Locate the cell with the specified text and output its (x, y) center coordinate. 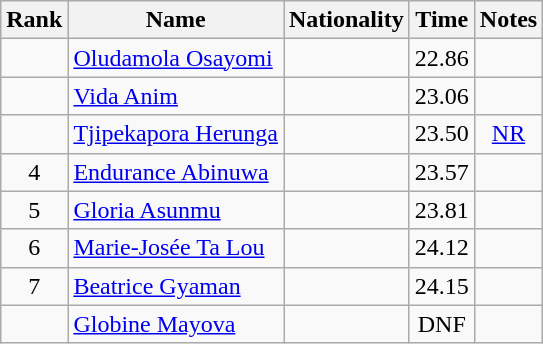
23.50 (442, 134)
22.86 (442, 58)
4 (34, 172)
Globine Mayova (176, 324)
24.12 (442, 248)
DNF (442, 324)
Rank (34, 20)
Tjipekapora Herunga (176, 134)
23.57 (442, 172)
Name (176, 20)
Nationality (347, 20)
Marie-Josée Ta Lou (176, 248)
24.15 (442, 286)
Endurance Abinuwa (176, 172)
Notes (508, 20)
Beatrice Gyaman (176, 286)
6 (34, 248)
Vida Anim (176, 96)
23.81 (442, 210)
5 (34, 210)
7 (34, 286)
23.06 (442, 96)
Gloria Asunmu (176, 210)
Time (442, 20)
NR (508, 134)
Oludamola Osayomi (176, 58)
